Pinpoint the cell where the given text exists, returning its (X, Y) midpoint coordinate. 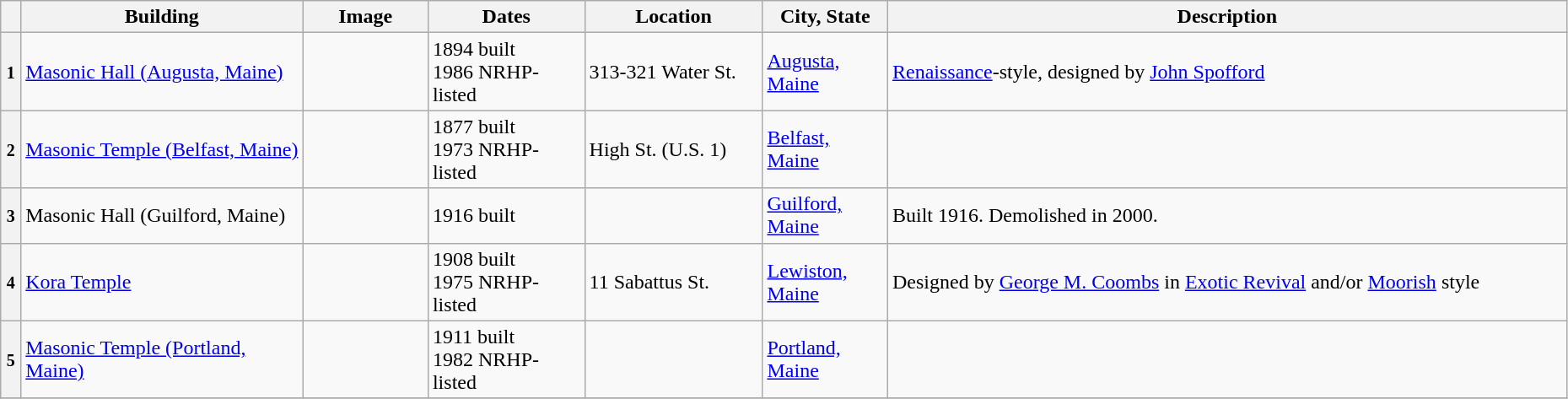
1908 built1975 NRHP-listed (506, 282)
Kora Temple (162, 282)
11 Sabattus St. (673, 282)
5 (11, 359)
2 (11, 149)
313-321 Water St. (673, 72)
Masonic Hall (Guilford, Maine) (162, 216)
Masonic Temple (Belfast, Maine) (162, 149)
Portland, Maine (825, 359)
Augusta, Maine (825, 72)
1911 built1982 NRHP-listed (506, 359)
City, State (825, 17)
1894 built1986 NRHP-listed (506, 72)
Renaissance-style, designed by John Spofford (1226, 72)
Designed by George M. Coombs in Exotic Revival and/or Moorish style (1226, 282)
3 (11, 216)
Description (1226, 17)
Building (162, 17)
Guilford, Maine (825, 216)
Built 1916. Demolished in 2000. (1226, 216)
1916 built (506, 216)
Image (366, 17)
4 (11, 282)
High St. (U.S. 1) (673, 149)
Masonic Temple (Portland, Maine) (162, 359)
1877 built1973 NRHP-listed (506, 149)
Dates (506, 17)
Lewiston, Maine (825, 282)
1 (11, 72)
Location (673, 17)
Masonic Hall (Augusta, Maine) (162, 72)
Belfast, Maine (825, 149)
